Output the [X, Y] coordinate of the center of the cell containing the given text.  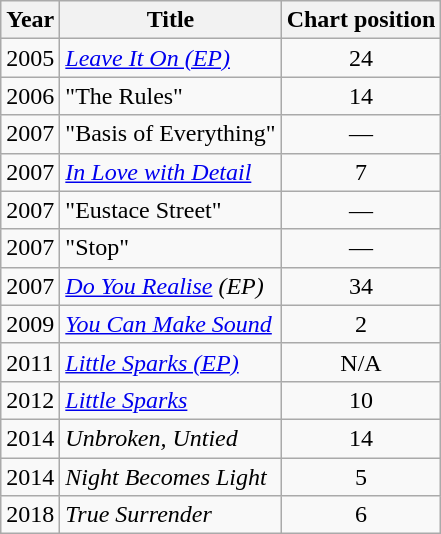
In Love with Detail [170, 172]
Do You Realise (EP) [170, 286]
2018 [30, 515]
34 [361, 286]
"Basis of Everything" [170, 134]
2006 [30, 96]
N/A [361, 362]
2011 [30, 362]
5 [361, 477]
2009 [30, 324]
Little Sparks (EP) [170, 362]
True Surrender [170, 515]
2012 [30, 400]
You Can Make Sound [170, 324]
Leave It On (EP) [170, 58]
"The Rules" [170, 96]
10 [361, 400]
Chart position [361, 20]
2005 [30, 58]
"Stop" [170, 248]
6 [361, 515]
Night Becomes Light [170, 477]
2 [361, 324]
24 [361, 58]
Year [30, 20]
Unbroken, Untied [170, 438]
Little Sparks [170, 400]
"Eustace Street" [170, 210]
7 [361, 172]
Title [170, 20]
